Output the (x, y) coordinate of the center of the cell containing the given text.  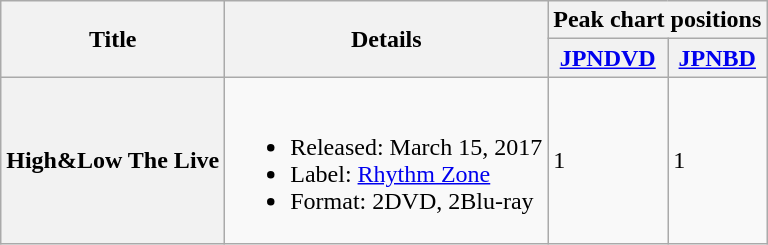
Peak chart positions (658, 20)
High&Low The Live (113, 160)
Details (386, 39)
Title (113, 39)
JPNDVD (608, 58)
JPNBD (718, 58)
Released: March 15, 2017Label: Rhythm ZoneFormat: 2DVD, 2Blu-ray (386, 160)
